Locate the cell with the specified text and output its [x, y] center coordinate. 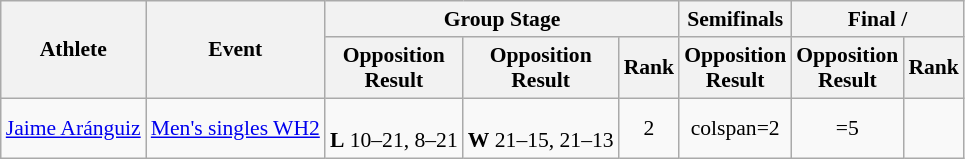
Final / [878, 19]
=5 [847, 128]
colspan=2 [735, 128]
Semifinals [735, 19]
Event [236, 50]
Athlete [74, 50]
L 10–21, 8–21 [394, 128]
Group Stage [502, 19]
Men's singles WH2 [236, 128]
2 [650, 128]
W 21–15, 21–13 [541, 128]
Jaime Aránguiz [74, 128]
